Identify which cell holds the provided text, then report its [X, Y] central coordinate. 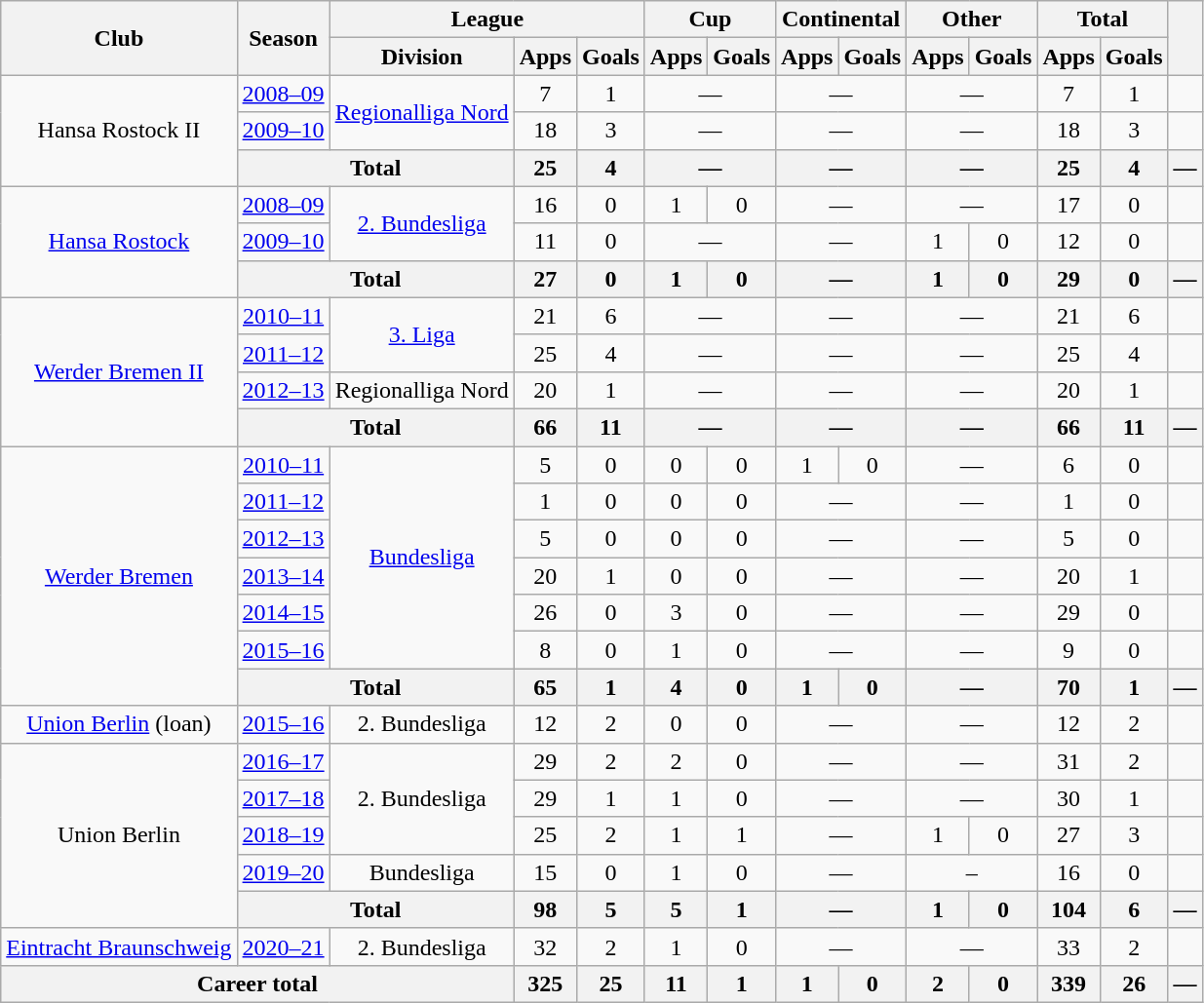
32 [545, 946]
Club [119, 38]
31 [1068, 761]
33 [1068, 946]
Season [283, 38]
Union Berlin (loan) [119, 724]
2019–20 [283, 872]
League [487, 19]
339 [1068, 984]
Werder Bremen II [119, 371]
Other [972, 19]
2013–14 [283, 576]
2018–19 [283, 835]
Career total [257, 984]
3. Liga [421, 334]
Union Berlin [119, 835]
2017–18 [283, 798]
8 [545, 650]
70 [1068, 687]
325 [545, 984]
15 [545, 872]
Werder Bremen [119, 576]
2020–21 [283, 946]
17 [1068, 205]
Division [421, 57]
104 [1068, 909]
Continental [841, 19]
Cup [710, 19]
9 [1068, 650]
– [972, 872]
30 [1068, 798]
Eintracht Braunschweig [119, 946]
2016–17 [283, 761]
65 [545, 687]
98 [545, 909]
2014–15 [283, 613]
Hansa Rostock II [119, 131]
Hansa Rostock [119, 242]
